Return the [X, Y] coordinate for the center point of the cell that contains the specified text.  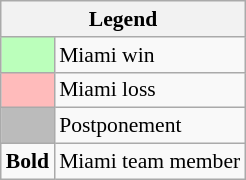
Miami team member [150, 162]
Postponement [150, 126]
Miami win [150, 55]
Bold [28, 162]
Miami loss [150, 90]
Legend [123, 19]
